Search for the cell housing the specified text and yield its (x, y) center coordinate. 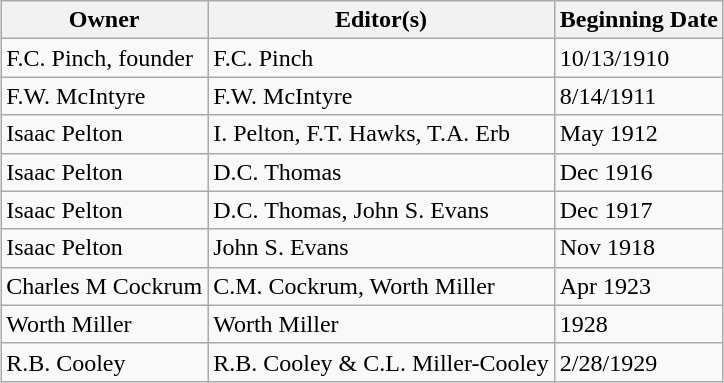
1928 (638, 324)
Dec 1916 (638, 172)
2/28/1929 (638, 362)
Editor(s) (382, 20)
Apr 1923 (638, 286)
May 1912 (638, 134)
Charles M Cockrum (104, 286)
I. Pelton, F.T. Hawks, T.A. Erb (382, 134)
John S. Evans (382, 248)
Dec 1917 (638, 210)
R.B. Cooley (104, 362)
C.M. Cockrum, Worth Miller (382, 286)
10/13/1910 (638, 58)
Owner (104, 20)
F.C. Pinch (382, 58)
R.B. Cooley & C.L. Miller-Cooley (382, 362)
D.C. Thomas, John S. Evans (382, 210)
8/14/1911 (638, 96)
Beginning Date (638, 20)
F.C. Pinch, founder (104, 58)
D.C. Thomas (382, 172)
Nov 1918 (638, 248)
